Detect which cell encompasses the target text, then output its (x, y) center coordinate. 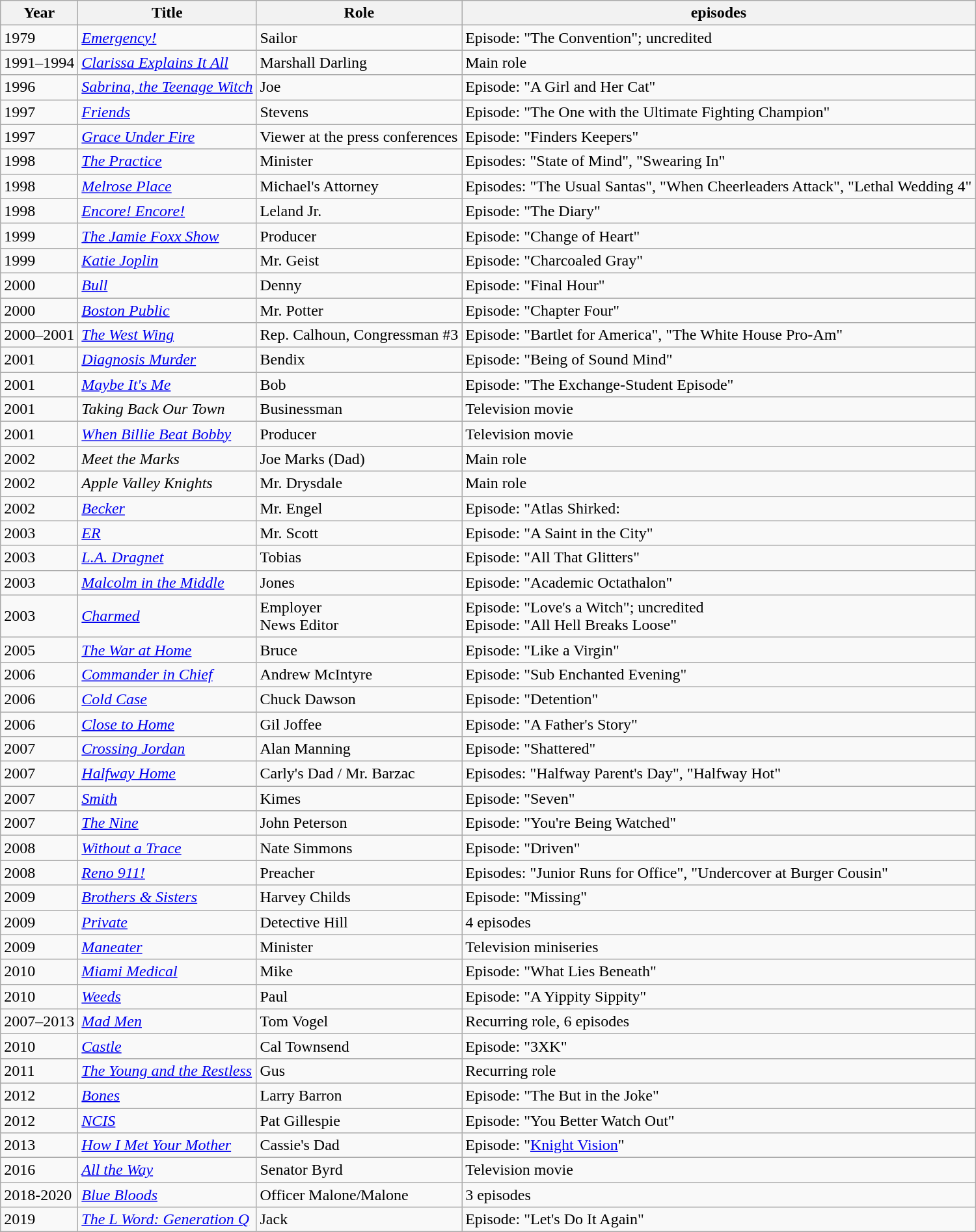
Episode: "A Yippity Sippity" (718, 996)
Charmed (167, 616)
Episode: "Charcoaled Gray" (718, 260)
Recurring role, 6 episodes (718, 1021)
Television miniseries (718, 947)
Recurring role (718, 1071)
The Jamie Foxx Show (167, 236)
Miami Medical (167, 972)
Episode: "A Girl and Her Cat" (718, 87)
4 episodes (718, 922)
Rep. Calhoun, Congressman #3 (359, 335)
The L Word: Generation Q (167, 1220)
Episode: "The Exchange-Student Episode" (718, 385)
Castle (167, 1046)
NCIS (167, 1120)
Cold Case (167, 699)
Episode: "Knight Vision" (718, 1145)
Carly's Dad / Mr. Barzac (359, 774)
Mike (359, 972)
Bendix (359, 360)
Role (359, 13)
Nate Simmons (359, 848)
Sailor (359, 38)
Episode: "The One with the Ultimate Fighting Champion" (718, 112)
Mr. Drysdale (359, 484)
Close to Home (167, 724)
Jones (359, 582)
The Practice (167, 161)
Title (167, 13)
Marshall Darling (359, 62)
Episode: "The But in the Joke" (718, 1095)
Preacher (359, 873)
Commander in Chief (167, 674)
Grace Under Fire (167, 137)
Tom Vogel (359, 1021)
Episode: "Change of Heart" (718, 236)
Michael's Attorney (359, 186)
Episode: "You're Being Watched" (718, 823)
Alan Manning (359, 749)
Without a Trace (167, 848)
Episodes: "The Usual Santas", "When Cheerleaders Attack", "Lethal Wedding 4" (718, 186)
Episode: "Love's a Witch"; uncreditedEpisode: "All Hell Breaks Loose" (718, 616)
Clarissa Explains It All (167, 62)
Denny (359, 285)
Taking Back Our Town (167, 409)
1991–1994 (39, 62)
Halfway Home (167, 774)
Episode: "All That Glitters" (718, 558)
2005 (39, 650)
Episodes: "Junior Runs for Office", "Undercover at Burger Cousin" (718, 873)
Joe Marks (Dad) (359, 459)
Maybe It's Me (167, 385)
Episode: "3XK" (718, 1046)
Episode: "Driven" (718, 848)
Gil Joffee (359, 724)
The West Wing (167, 335)
Emergency! (167, 38)
Episode: "Being of Sound Mind" (718, 360)
Diagnosis Murder (167, 360)
Harvey Childs (359, 897)
Mr. Scott (359, 533)
Episodes: "State of Mind", "Swearing In" (718, 161)
Officer Malone/Malone (359, 1195)
Episode: "Shattered" (718, 749)
Sabrina, the Teenage Witch (167, 87)
Episode: "What Lies Beneath" (718, 972)
Episode: "Like a Virgin" (718, 650)
1996 (39, 87)
Episode: "The Convention"; uncredited (718, 38)
Reno 911! (167, 873)
2018-2020 (39, 1195)
Smith (167, 799)
Episode: "Final Hour" (718, 285)
Malcolm in the Middle (167, 582)
Joe (359, 87)
Mr. Engel (359, 508)
Apple Valley Knights (167, 484)
2007–2013 (39, 1021)
Tobias (359, 558)
When Billie Beat Bobby (167, 434)
Episode: "Sub Enchanted Evening" (718, 674)
Becker (167, 508)
Melrose Place (167, 186)
Episode: "Chapter Four" (718, 310)
Episode: "Academic Octathalon" (718, 582)
All the Way (167, 1170)
Businessman (359, 409)
Private (167, 922)
Pat Gillespie (359, 1120)
1979 (39, 38)
Andrew McIntyre (359, 674)
Bull (167, 285)
2016 (39, 1170)
Chuck Dawson (359, 699)
Weeds (167, 996)
Detective Hill (359, 922)
2000–2001 (39, 335)
How I Met Your Mother (167, 1145)
Episode: "Missing" (718, 897)
Episode: "A Saint in the City" (718, 533)
Viewer at the press conferences (359, 137)
The War at Home (167, 650)
Stevens (359, 112)
Maneater (167, 947)
Crossing Jordan (167, 749)
Episode: "Detention" (718, 699)
3 episodes (718, 1195)
Larry Barron (359, 1095)
Boston Public (167, 310)
Episode: "Atlas Shirked: (718, 508)
Senator Byrd (359, 1170)
Gus (359, 1071)
Episode: "Seven" (718, 799)
Paul (359, 996)
Episode: "Finders Keepers" (718, 137)
Cassie's Dad (359, 1145)
Meet the Marks (167, 459)
Blue Bloods (167, 1195)
Friends (167, 112)
Episode: "Bartlet for America", "The White House Pro-Am" (718, 335)
The Nine (167, 823)
Year (39, 13)
Bruce (359, 650)
Mr. Geist (359, 260)
Episode: "The Diary" (718, 211)
John Peterson (359, 823)
Leland Jr. (359, 211)
Mad Men (167, 1021)
Episodes: "Halfway Parent's Day", "Halfway Hot" (718, 774)
Episode: "Let's Do It Again" (718, 1220)
The Young and the Restless (167, 1071)
Brothers & Sisters (167, 897)
2011 (39, 1071)
2013 (39, 1145)
Cal Townsend (359, 1046)
EmployerNews Editor (359, 616)
episodes (718, 13)
ER (167, 533)
Kimes (359, 799)
Mr. Potter (359, 310)
L.A. Dragnet (167, 558)
Encore! Encore! (167, 211)
Katie Joplin (167, 260)
Episode: "A Father's Story" (718, 724)
Episode: "You Better Watch Out" (718, 1120)
Jack (359, 1220)
Bob (359, 385)
2019 (39, 1220)
Bones (167, 1095)
